Scan for the cell matching the given text and deliver its [X, Y] coordinate at center. 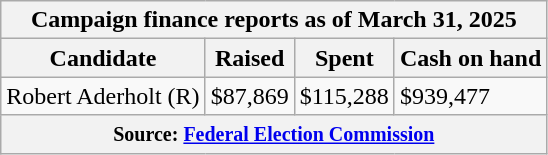
Cash on hand [470, 58]
$115,288 [344, 96]
Spent [344, 58]
$939,477 [470, 96]
Campaign finance reports as of March 31, 2025 [274, 20]
Robert Aderholt (R) [103, 96]
$87,869 [250, 96]
Source: Federal Election Commission [274, 134]
Candidate [103, 58]
Raised [250, 58]
